Identify which cell holds the provided text, then report its (X, Y) central coordinate. 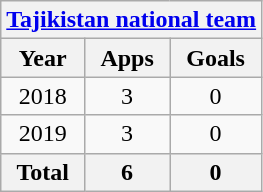
Tajikistan national team (132, 20)
Year (43, 58)
2018 (43, 96)
Apps (128, 58)
2019 (43, 134)
Total (43, 172)
Goals (216, 58)
6 (128, 172)
